From the cell containing the given text, extract its center point as (X, Y) coordinate. 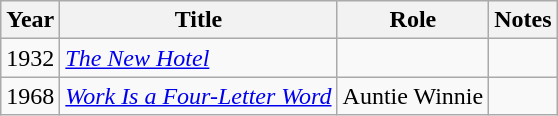
The New Hotel (198, 58)
1932 (30, 58)
Role (413, 20)
Title (198, 20)
Work Is a Four-Letter Word (198, 96)
1968 (30, 96)
Auntie Winnie (413, 96)
Notes (523, 20)
Year (30, 20)
